Scan for the cell matching the given text and deliver its [X, Y] coordinate at center. 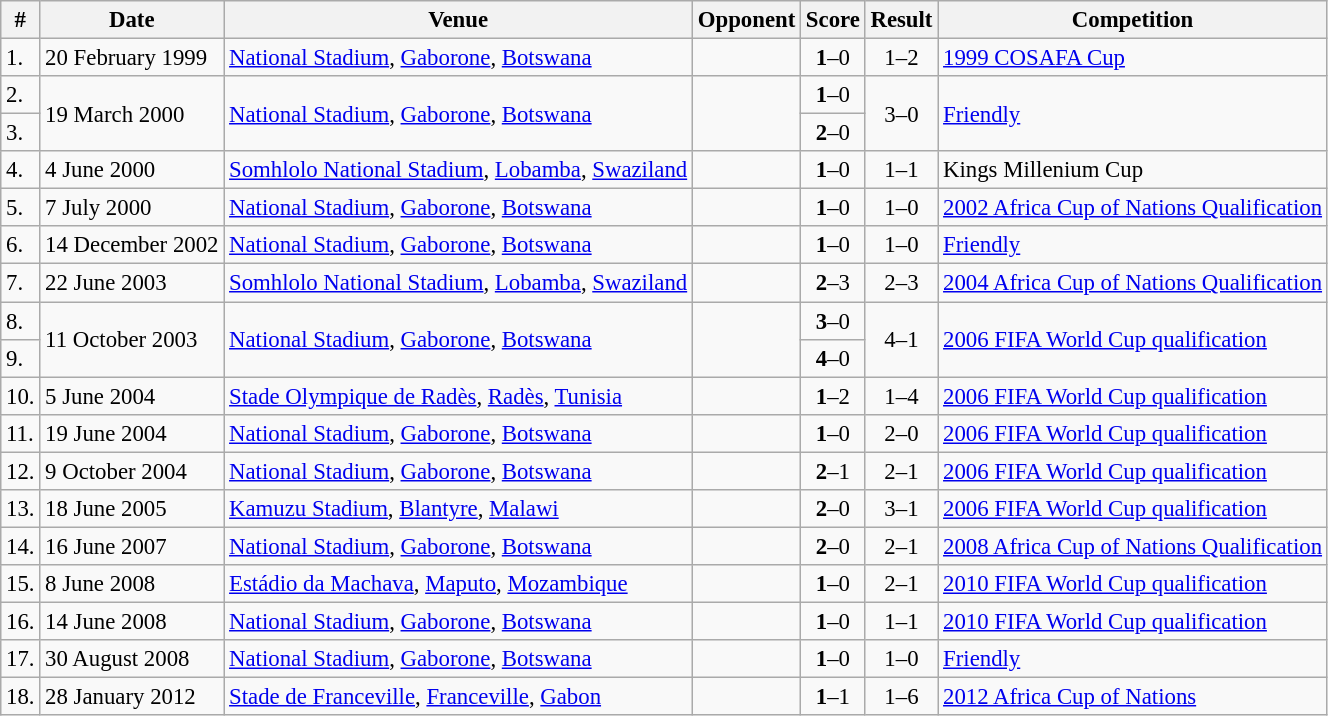
1–6 [902, 697]
6. [20, 245]
# [20, 20]
18 June 2005 [132, 509]
1999 COSAFA Cup [1133, 58]
19 June 2004 [132, 433]
4–1 [902, 340]
1. [20, 58]
2012 Africa Cup of Nations [1133, 697]
2002 Africa Cup of Nations Qualification [1133, 208]
11 October 2003 [132, 340]
Competition [1133, 20]
12. [20, 471]
1–4 [902, 396]
2008 Africa Cup of Nations Qualification [1133, 546]
13. [20, 509]
30 August 2008 [132, 659]
Venue [458, 20]
16 June 2007 [132, 546]
14 December 2002 [132, 245]
8. [20, 321]
2. [20, 95]
15. [20, 584]
3–1 [902, 509]
7 July 2000 [132, 208]
16. [20, 621]
5 June 2004 [132, 396]
9. [20, 358]
22 June 2003 [132, 283]
17. [20, 659]
7. [20, 283]
Score [834, 20]
Result [902, 20]
19 March 2000 [132, 114]
5. [20, 208]
9 October 2004 [132, 471]
3. [20, 133]
18. [20, 697]
Stade de Franceville, Franceville, Gabon [458, 697]
28 January 2012 [132, 697]
Kamuzu Stadium, Blantyre, Malawi [458, 509]
20 February 1999 [132, 58]
Kings Millenium Cup [1133, 170]
14 June 2008 [132, 621]
10. [20, 396]
4. [20, 170]
Opponent [746, 20]
Date [132, 20]
4 June 2000 [132, 170]
14. [20, 546]
2004 Africa Cup of Nations Qualification [1133, 283]
8 June 2008 [132, 584]
11. [20, 433]
4–0 [834, 358]
Estádio da Machava, Maputo, Mozambique [458, 584]
Stade Olympique de Radès, Radès, Tunisia [458, 396]
